For the text-containing cell, return its midpoint in (X, Y) coordinate format. 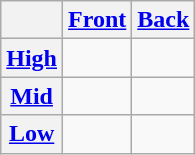
High (32, 58)
Back (164, 20)
Low (32, 134)
Front (98, 20)
Mid (32, 96)
